Return [x, y] of the center of cell containing provided text 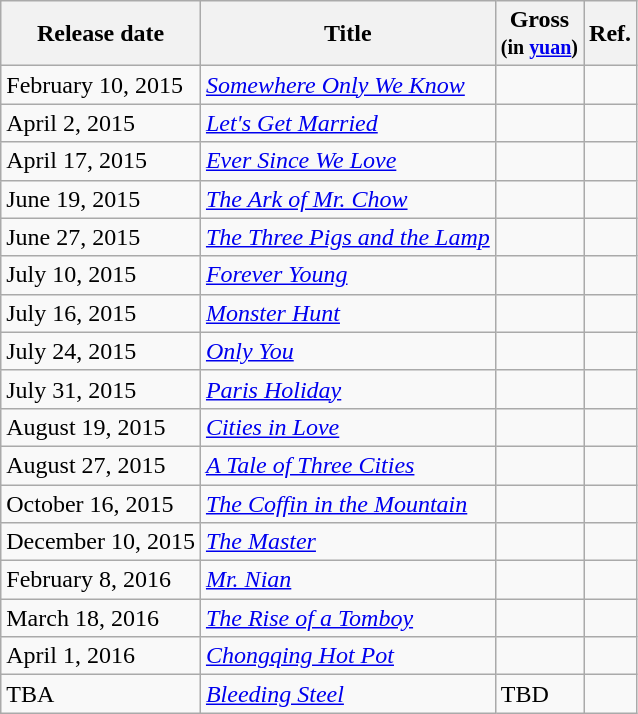
Chongqing Hot Pot [348, 656]
April 17, 2015 [101, 161]
June 19, 2015 [101, 199]
July 24, 2015 [101, 351]
Somewhere Only We Know [348, 85]
Ref. [610, 34]
March 18, 2016 [101, 618]
Cities in Love [348, 427]
July 10, 2015 [101, 275]
The Master [348, 542]
The Coffin in the Mountain [348, 503]
A Tale of Three Cities [348, 465]
Release date [101, 34]
Only You [348, 351]
Forever Young [348, 275]
Mr. Nian [348, 580]
July 31, 2015 [101, 389]
Bleeding Steel [348, 694]
August 19, 2015 [101, 427]
The Ark of Mr. Chow [348, 199]
April 2, 2015 [101, 123]
June 27, 2015 [101, 237]
The Rise of a Tomboy [348, 618]
Let's Get Married [348, 123]
The Three Pigs and the Lamp [348, 237]
February 10, 2015 [101, 85]
February 8, 2016 [101, 580]
April 1, 2016 [101, 656]
July 16, 2015 [101, 313]
December 10, 2015 [101, 542]
Monster Hunt [348, 313]
Ever Since We Love [348, 161]
Paris Holiday [348, 389]
October 16, 2015 [101, 503]
Gross(in yuan) [539, 34]
TBD [539, 694]
TBA [101, 694]
Title [348, 34]
August 27, 2015 [101, 465]
